Output the [X, Y] coordinate of the center of the cell containing the given text.  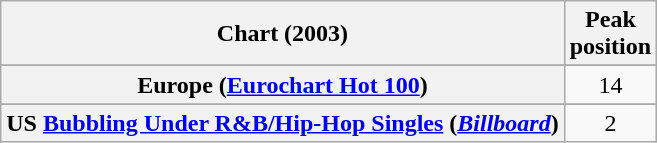
US Bubbling Under R&B/Hip-Hop Singles (Billboard) [282, 123]
14 [610, 85]
Chart (2003) [282, 34]
Peakposition [610, 34]
2 [610, 123]
Europe (Eurochart Hot 100) [282, 85]
